Identify which cell holds the provided text, then report its [X, Y] central coordinate. 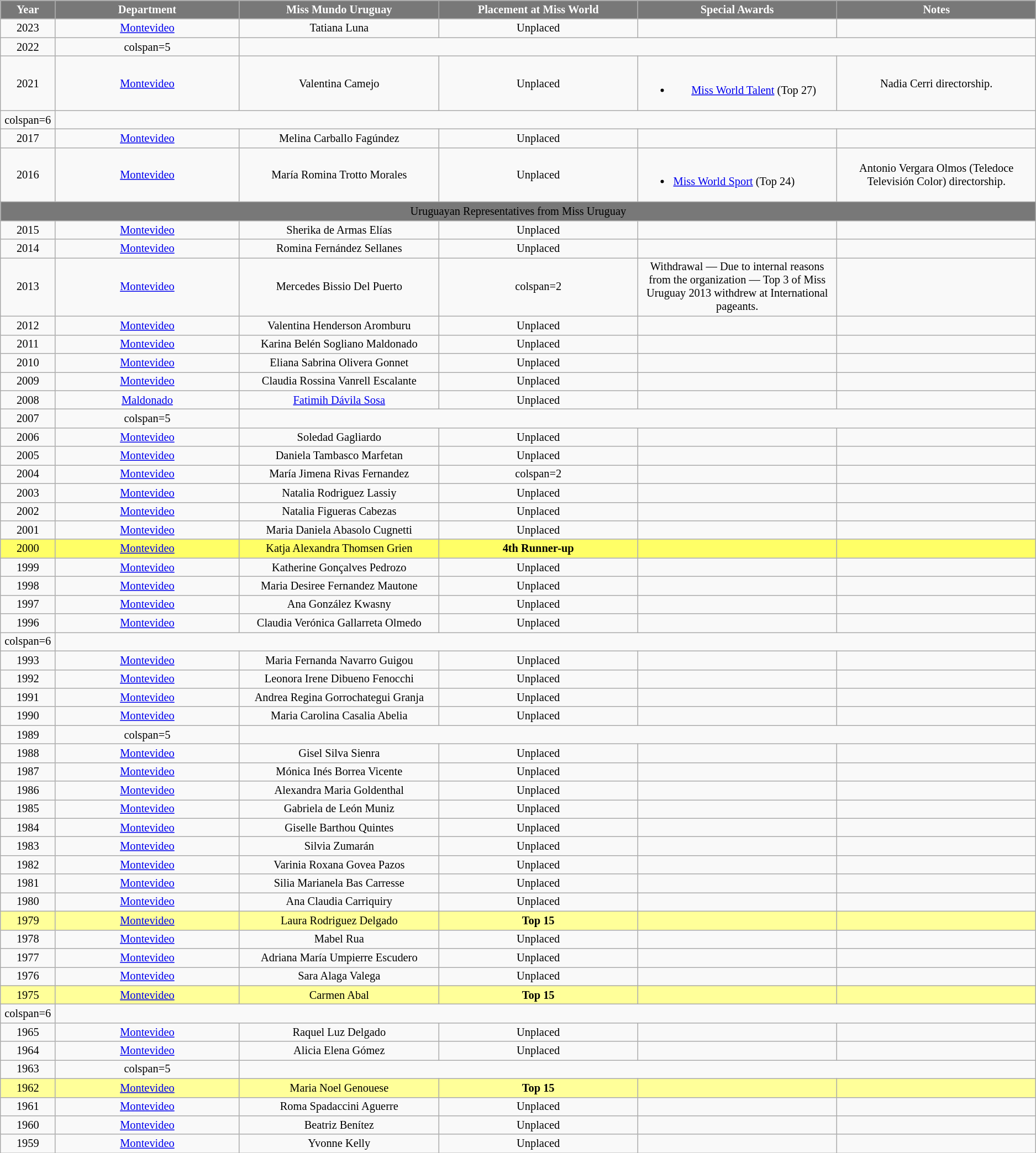
Katherine Gonçalves Pedrozo [339, 567]
1993 [28, 660]
1979 [28, 920]
2014 [28, 249]
Miss World Talent (Top 27) [737, 83]
Maria Carolina Casalia Abelia [339, 716]
1975 [28, 995]
Natalia Rodriguez Lassiy [339, 493]
Notes [937, 9]
1997 [28, 604]
2012 [28, 325]
1987 [28, 772]
2006 [28, 437]
1978 [28, 939]
Valentina Henderson Aromburu [339, 325]
2008 [28, 400]
1961 [28, 1107]
Silvia Zumarán [339, 846]
Silia Marianela Bas Carresse [339, 883]
1985 [28, 809]
Miss World Sport (Top 24) [737, 175]
Alicia Elena Gómez [339, 1051]
Claudia Verónica Gallarreta Olmedo [339, 623]
Varinia Roxana Govea Pazos [339, 865]
2010 [28, 362]
Katja Alexandra Thomsen Grien [339, 549]
Soledad Gagliardo [339, 437]
Maria Desiree Fernandez Mautone [339, 586]
Ana Claudia Carriquiry [339, 902]
Mónica Inés Borrea Vicente [339, 772]
1981 [28, 883]
2001 [28, 530]
2022 [28, 47]
Karina Belén Sogliano Maldonado [339, 344]
María Romina Trotto Morales [339, 175]
1977 [28, 957]
Antonio Vergara Olmos (Teledoce Televisión Color) directorship. [937, 175]
Alexandra Maria Goldenthal [339, 791]
Withdrawal — Due to internal reasons from the organization — Top 3 of Miss Uruguay 2013 withdrew at International pageants. [737, 287]
Maldonado [147, 400]
Fatimih Dávila Sosa [339, 400]
2021 [28, 83]
1963 [28, 1069]
Tatiana Luna [339, 28]
2002 [28, 512]
2000 [28, 549]
Uruguayan Representatives from Miss Uruguay [518, 212]
Sherika de Armas Elías [339, 230]
Gisel Silva Sienra [339, 753]
1962 [28, 1088]
Raquel Luz Delgado [339, 1032]
2007 [28, 418]
Leonora Irene Dibueno Fenocchi [339, 679]
Special Awards [737, 9]
2015 [28, 230]
1964 [28, 1051]
Sara Alaga Valega [339, 976]
Yvonne Kelly [339, 1144]
Maria Noel Genouese [339, 1088]
1984 [28, 828]
Beatriz Benítez [339, 1125]
1980 [28, 902]
Eliana Sabrina Olivera Gonnet [339, 362]
2023 [28, 28]
María Jimena Rivas Fernandez [339, 474]
1960 [28, 1125]
Ana González Kwasny [339, 604]
Andrea Regina Gorrochategui Granja [339, 697]
Maria Daniela Abasolo Cugnetti [339, 530]
Roma Spadaccini Aguerre [339, 1107]
Miss Mundo Uruguay [339, 9]
Carmen Abal [339, 995]
2011 [28, 344]
2013 [28, 287]
1988 [28, 753]
1965 [28, 1032]
1992 [28, 679]
Placement at Miss World [538, 9]
1983 [28, 846]
1959 [28, 1144]
2004 [28, 474]
1991 [28, 697]
Mercedes Bissio Del Puerto [339, 287]
Daniela Tambasco Marfetan [339, 456]
1998 [28, 586]
2009 [28, 381]
1989 [28, 735]
Romina Fernández Sellanes [339, 249]
Adriana María Umpierre Escudero [339, 957]
1976 [28, 976]
1986 [28, 791]
Gabriela de León Muniz [339, 809]
2003 [28, 493]
Valentina Camejo [339, 83]
Laura Rodriguez Delgado [339, 920]
2016 [28, 175]
1982 [28, 865]
Natalia Figueras Cabezas [339, 512]
Department [147, 9]
1999 [28, 567]
Maria Fernanda Navarro Guigou [339, 660]
Giselle Barthou Quintes [339, 828]
Nadia Cerri directorship. [937, 83]
4th Runner-up [538, 549]
Claudia Rossina Vanrell Escalante [339, 381]
1990 [28, 716]
Melina Carballo Fagúndez [339, 138]
1996 [28, 623]
2017 [28, 138]
Year [28, 9]
2005 [28, 456]
Mabel Rua [339, 939]
